Scan for the cell matching the given text and deliver its (x, y) coordinate at center. 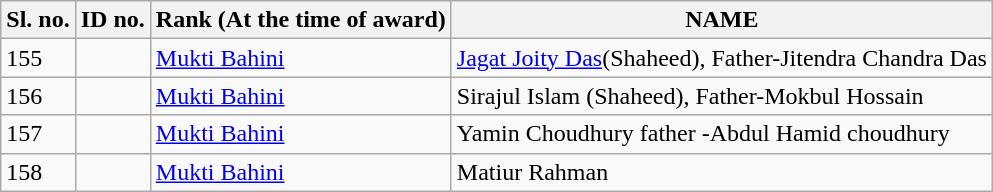
158 (38, 172)
ID no. (112, 20)
Yamin Choudhury father -Abdul Hamid choudhury (722, 134)
Sl. no. (38, 20)
157 (38, 134)
NAME (722, 20)
156 (38, 96)
Jagat Joity Das(Shaheed), Father-Jitendra Chandra Das (722, 58)
Matiur Rahman (722, 172)
Sirajul Islam (Shaheed), Father-Mokbul Hossain (722, 96)
Rank (At the time of award) (300, 20)
155 (38, 58)
